Search for the cell housing the specified text and yield its (x, y) center coordinate. 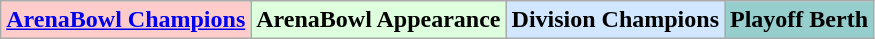
Division Champions (615, 20)
ArenaBowl Appearance (378, 20)
ArenaBowl Champions (126, 20)
Playoff Berth (798, 20)
